Provide the [X, Y] coordinate of the cell's center where the given text is located.  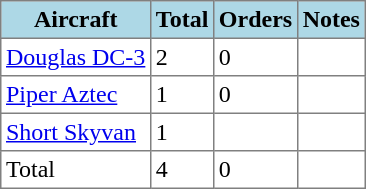
Aircraft [76, 20]
Douglas DC-3 [76, 57]
2 [182, 57]
4 [182, 170]
Notes [331, 20]
Orders [256, 20]
Short Skyvan [76, 132]
Piper Aztec [76, 95]
